Find where the given text appears and provide that cell's center as [x, y] coordinate. 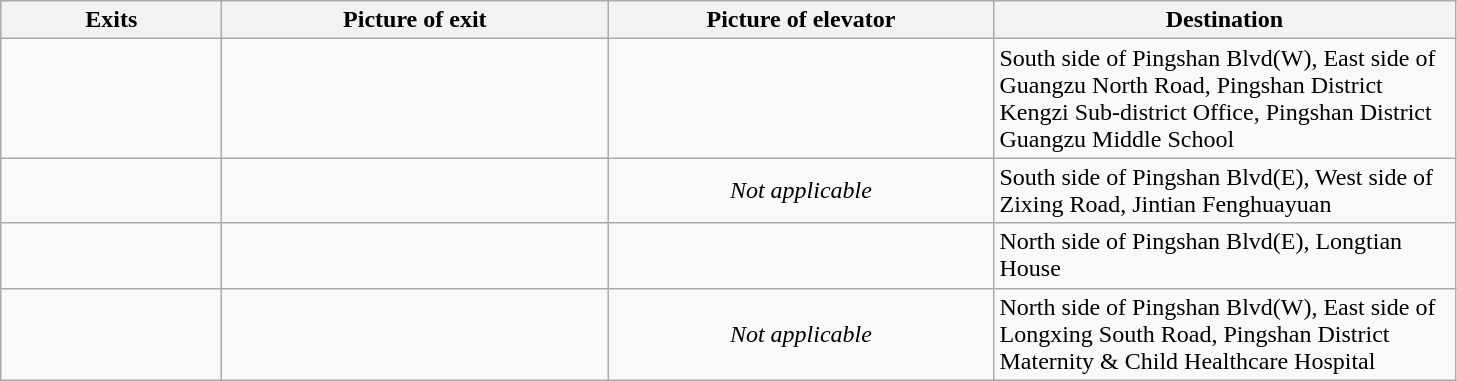
Picture of elevator [801, 20]
Picture of exit [415, 20]
South side of Pingshan Blvd(E), West side of Zixing Road, Jintian Fenghuayuan [1224, 190]
North side of Pingshan Blvd(W), East side of Longxing South Road, Pingshan District Maternity & Child Healthcare Hospital [1224, 334]
Destination [1224, 20]
North side of Pingshan Blvd(E), Longtian House [1224, 256]
Exits [112, 20]
